Search for the cell housing the specified text and yield its [X, Y] center coordinate. 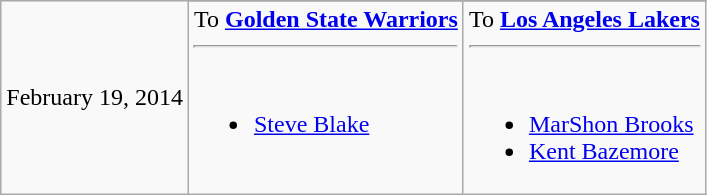
To Golden State WarriorsSteve Blake [326, 98]
February 19, 2014 [95, 98]
To Los Angeles LakersMarShon BrooksKent Bazemore [584, 98]
